Return [X, Y] of the center of cell containing provided text 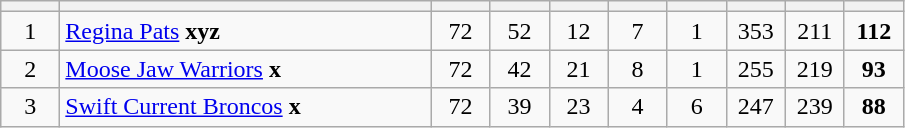
23 [578, 107]
6 [696, 107]
247 [756, 107]
93 [874, 69]
255 [756, 69]
42 [520, 69]
52 [520, 31]
239 [814, 107]
211 [814, 31]
88 [874, 107]
4 [638, 107]
219 [814, 69]
7 [638, 31]
353 [756, 31]
Regina Pats xyz [246, 31]
21 [578, 69]
3 [30, 107]
Moose Jaw Warriors x [246, 69]
8 [638, 69]
12 [578, 31]
39 [520, 107]
Swift Current Broncos x [246, 107]
2 [30, 69]
112 [874, 31]
